Output the (x, y) coordinate of the center of the cell containing the given text.  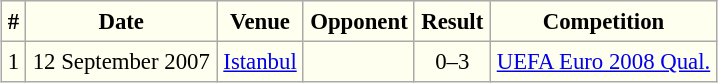
Date (122, 21)
# (14, 21)
UEFA Euro 2008 Qual. (604, 61)
1 (14, 61)
Opponent (358, 21)
Istanbul (260, 61)
0–3 (452, 61)
Result (452, 21)
12 September 2007 (122, 61)
Competition (604, 21)
Venue (260, 21)
